Provide the [X, Y] coordinate of the cell's center where the given text is located.  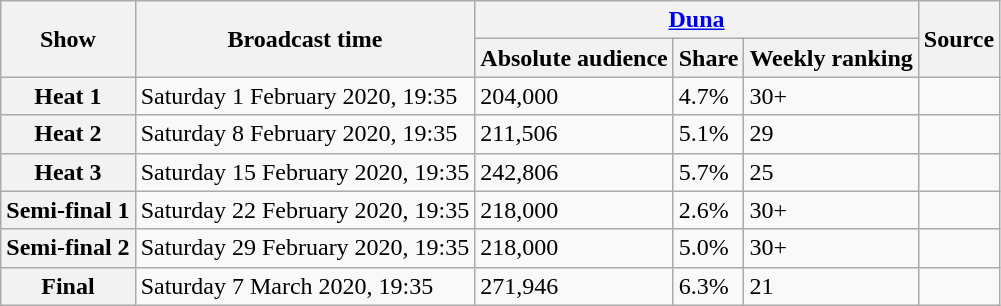
Semi-final 1 [68, 210]
6.3% [708, 286]
5.0% [708, 248]
Saturday 15 February 2020, 19:35 [305, 172]
Heat 1 [68, 96]
2.6% [708, 210]
271,946 [574, 286]
5.7% [708, 172]
Saturday 7 March 2020, 19:35 [305, 286]
29 [831, 134]
Source [958, 39]
Saturday 8 February 2020, 19:35 [305, 134]
Saturday 29 February 2020, 19:35 [305, 248]
25 [831, 172]
Final [68, 286]
4.7% [708, 96]
211,506 [574, 134]
Saturday 22 February 2020, 19:35 [305, 210]
Heat 2 [68, 134]
Heat 3 [68, 172]
21 [831, 286]
Share [708, 58]
204,000 [574, 96]
Absolute audience [574, 58]
Semi-final 2 [68, 248]
Show [68, 39]
242,806 [574, 172]
Broadcast time [305, 39]
Duna [696, 20]
Saturday 1 February 2020, 19:35 [305, 96]
5.1% [708, 134]
Weekly ranking [831, 58]
